Scan for the cell matching the given text and deliver its (x, y) coordinate at center. 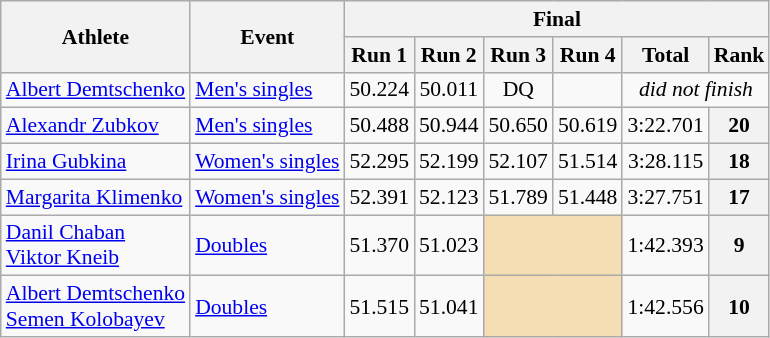
3:27.751 (665, 197)
Run 1 (380, 55)
50.650 (518, 126)
1:42.556 (665, 306)
52.295 (380, 162)
50.488 (380, 126)
Run 4 (588, 55)
51.448 (588, 197)
Rank (740, 55)
Event (267, 36)
51.041 (448, 306)
Danil ChabanViktor Kneib (96, 246)
50.944 (448, 126)
51.023 (448, 246)
52.199 (448, 162)
51.370 (380, 246)
Total (665, 55)
Albert DemtschenkoSemen Kolobayev (96, 306)
9 (740, 246)
Run 3 (518, 55)
Albert Demtschenko (96, 90)
Run 2 (448, 55)
Irina Gubkina (96, 162)
50.224 (380, 90)
20 (740, 126)
did not finish (696, 90)
Alexandr Zubkov (96, 126)
52.391 (380, 197)
Athlete (96, 36)
3:22.701 (665, 126)
52.107 (518, 162)
52.123 (448, 197)
Margarita Klimenko (96, 197)
18 (740, 162)
1:42.393 (665, 246)
50.619 (588, 126)
10 (740, 306)
50.011 (448, 90)
51.515 (380, 306)
3:28.115 (665, 162)
Final (558, 19)
17 (740, 197)
51.514 (588, 162)
51.789 (518, 197)
DQ (518, 90)
